Locate the cell with the specified text and output its (x, y) center coordinate. 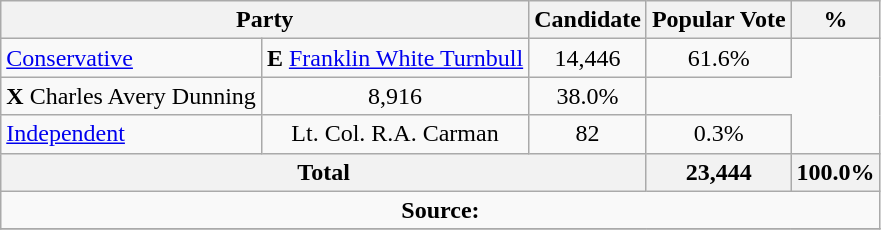
Independent (132, 134)
38.0% (588, 96)
82 (588, 134)
Popular Vote (718, 20)
23,444 (718, 172)
E Franklin White Turnbull (394, 58)
Lt. Col. R.A. Carman (394, 134)
Conservative (132, 58)
8,916 (394, 96)
Total (324, 172)
14,446 (588, 58)
X Charles Avery Dunning (132, 96)
0.3% (718, 134)
Party (265, 20)
61.6% (718, 58)
% (836, 20)
100.0% (836, 172)
Source: (440, 210)
Candidate (588, 20)
